Locate the cell with the specified text and output its (x, y) center coordinate. 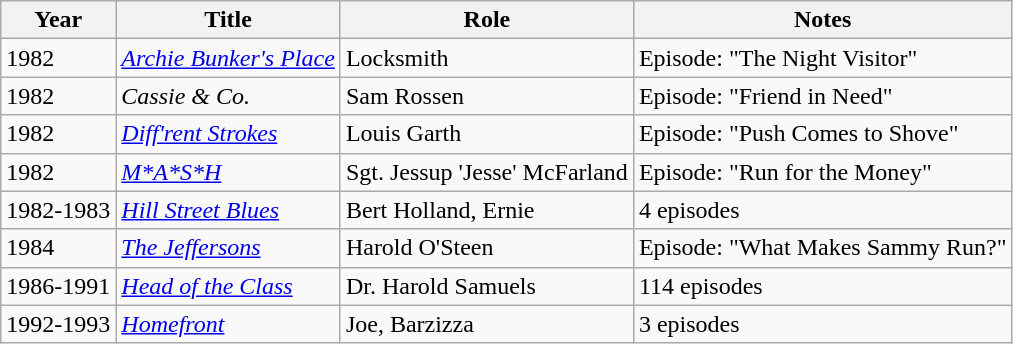
Louis Garth (486, 134)
114 episodes (822, 286)
Dr. Harold Samuels (486, 286)
Role (486, 20)
Episode: "The Night Visitor" (822, 58)
Title (228, 20)
Episode: "Run for the Money" (822, 172)
Head of the Class (228, 286)
Year (58, 20)
Harold O'Steen (486, 248)
Joe, Barzizza (486, 324)
Episode: "Push Comes to Shove" (822, 134)
Hill Street Blues (228, 210)
Episode: "What Makes Sammy Run?" (822, 248)
Bert Holland, Ernie (486, 210)
1986-1991 (58, 286)
4 episodes (822, 210)
1992-1993 (58, 324)
Sam Rossen (486, 96)
The Jeffersons (228, 248)
Locksmith (486, 58)
Homefront (228, 324)
Notes (822, 20)
Archie Bunker's Place (228, 58)
3 episodes (822, 324)
Diff'rent Strokes (228, 134)
Cassie & Co. (228, 96)
1984 (58, 248)
M*A*S*H (228, 172)
1982-1983 (58, 210)
Episode: "Friend in Need" (822, 96)
Sgt. Jessup 'Jesse' McFarland (486, 172)
